For the text-containing cell, return its midpoint in [x, y] coordinate format. 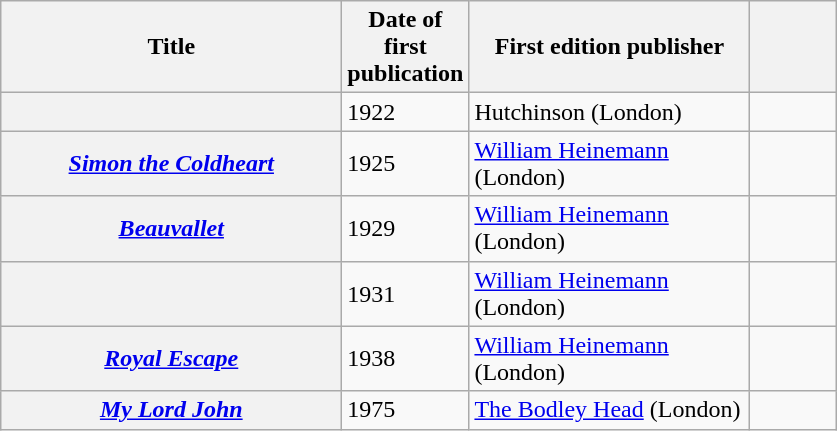
Beauvallet [172, 228]
Hutchinson (London) [610, 112]
Date of firstpublication [406, 47]
1929 [406, 228]
1975 [406, 410]
1922 [406, 112]
1925 [406, 164]
1931 [406, 294]
The Bodley Head (London) [610, 410]
Royal Escape [172, 358]
My Lord John [172, 410]
First edition publisher [610, 47]
Title [172, 47]
1938 [406, 358]
Simon the Coldheart [172, 164]
